Identify which cell holds the provided text, then report its [x, y] central coordinate. 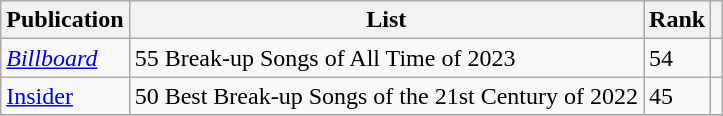
List [386, 20]
Publication [65, 20]
Billboard [65, 58]
Rank [678, 20]
Insider [65, 96]
50 Best Break-up Songs of the 21st Century of 2022 [386, 96]
45 [678, 96]
54 [678, 58]
55 Break-up Songs of All Time of 2023 [386, 58]
